Capture the cell that displays the provided text and extract its [X, Y] central coordinate. 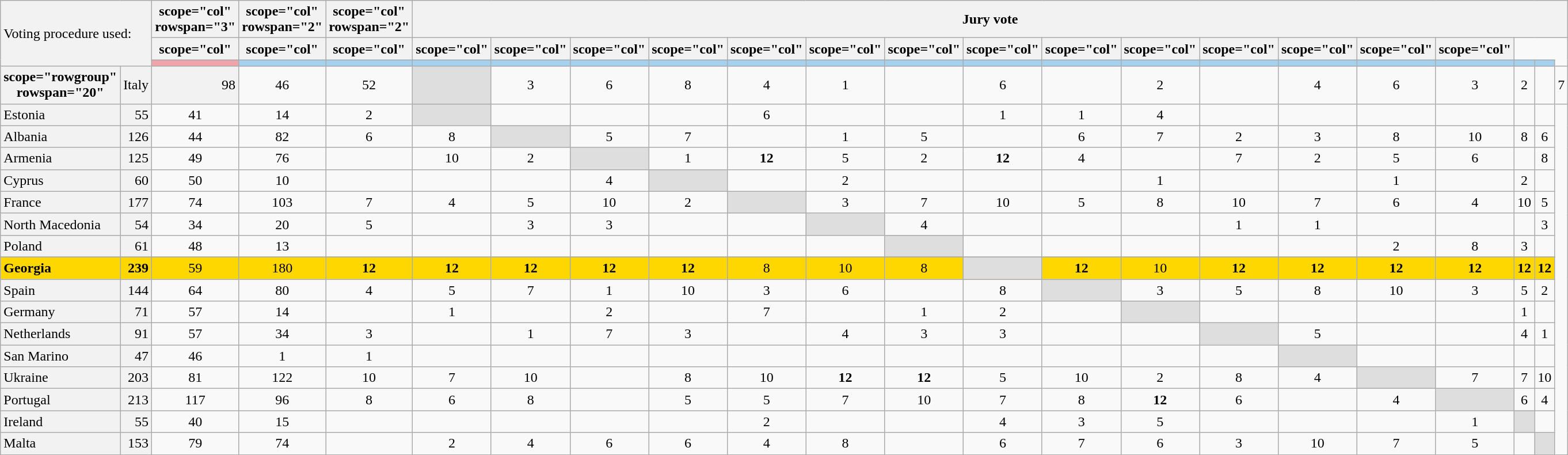
60 [136, 180]
48 [196, 246]
20 [282, 224]
144 [136, 290]
44 [196, 136]
13 [282, 246]
Georgia [60, 268]
153 [136, 443]
Spain [60, 290]
54 [136, 224]
213 [136, 400]
50 [196, 180]
81 [196, 378]
Armenia [60, 158]
76 [282, 158]
scope="col" rowspan="3" [196, 20]
122 [282, 378]
Estonia [60, 115]
scope="rowgroup" rowspan="20" [60, 85]
103 [282, 202]
64 [196, 290]
91 [136, 334]
125 [136, 158]
France [60, 202]
71 [136, 312]
61 [136, 246]
Poland [60, 246]
96 [282, 400]
Malta [60, 443]
North Macedonia [60, 224]
117 [196, 400]
49 [196, 158]
Germany [60, 312]
Voting procedure used: [76, 33]
Ireland [60, 422]
San Marino [60, 356]
52 [370, 85]
239 [136, 268]
15 [282, 422]
Italy [136, 85]
180 [282, 268]
98 [196, 85]
Albania [60, 136]
Jury vote [990, 20]
Cyprus [60, 180]
40 [196, 422]
59 [196, 268]
Ukraine [60, 378]
79 [196, 443]
Portugal [60, 400]
41 [196, 115]
177 [136, 202]
47 [136, 356]
82 [282, 136]
80 [282, 290]
203 [136, 378]
126 [136, 136]
Netherlands [60, 334]
